Search for the cell housing the specified text and yield its (x, y) center coordinate. 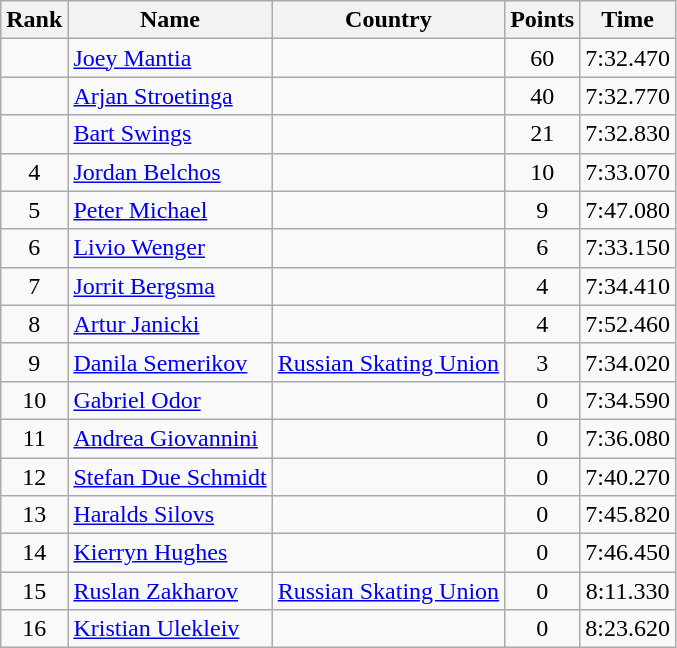
Jorrit Bergsma (170, 286)
7:32.470 (628, 58)
Peter Michael (170, 210)
Country (388, 20)
8 (34, 324)
7:34.590 (628, 400)
Kristian Ulekleiv (170, 629)
Ruslan Zakharov (170, 591)
Points (542, 20)
5 (34, 210)
Gabriel Odor (170, 400)
Haralds Silovs (170, 515)
7:47.080 (628, 210)
Arjan Stroetinga (170, 96)
Rank (34, 20)
Artur Janicki (170, 324)
13 (34, 515)
12 (34, 477)
Bart Swings (170, 134)
Andrea Giovannini (170, 438)
Name (170, 20)
7:46.450 (628, 553)
7:34.410 (628, 286)
Danila Semerikov (170, 362)
7:32.770 (628, 96)
16 (34, 629)
7:52.460 (628, 324)
7:33.150 (628, 248)
40 (542, 96)
11 (34, 438)
14 (34, 553)
7 (34, 286)
7:40.270 (628, 477)
7:45.820 (628, 515)
7:33.070 (628, 172)
15 (34, 591)
8:23.620 (628, 629)
21 (542, 134)
3 (542, 362)
60 (542, 58)
7:32.830 (628, 134)
7:36.080 (628, 438)
Joey Mantia (170, 58)
7:34.020 (628, 362)
Kierryn Hughes (170, 553)
Jordan Belchos (170, 172)
8:11.330 (628, 591)
Time (628, 20)
Livio Wenger (170, 248)
Stefan Due Schmidt (170, 477)
